Capture the cell that displays the provided text and extract its (X, Y) central coordinate. 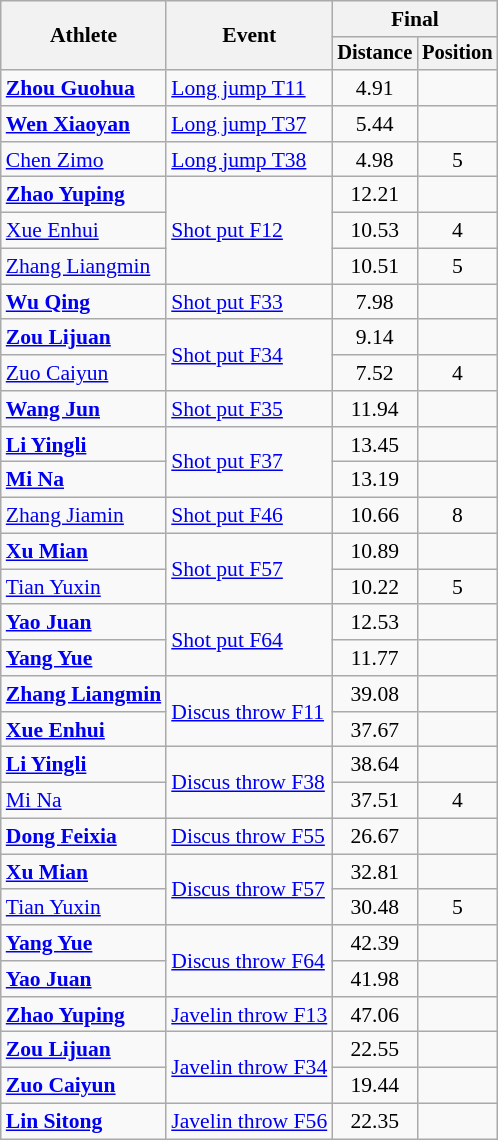
7.52 (374, 373)
4.91 (374, 88)
Javelin throw F34 (249, 1068)
Long jump T38 (249, 160)
38.64 (374, 765)
Zhang Jiamin (84, 516)
Wu Qing (84, 302)
Long jump T11 (249, 88)
Shot put F64 (249, 640)
39.08 (374, 694)
Discus throw F38 (249, 782)
10.53 (374, 231)
22.35 (374, 1122)
Distance (374, 54)
22.55 (374, 1050)
10.89 (374, 552)
26.67 (374, 837)
11.94 (374, 409)
10.66 (374, 516)
Discus throw F57 (249, 890)
11.77 (374, 658)
5.44 (374, 124)
Discus throw F11 (249, 712)
Javelin throw F13 (249, 1015)
Zhou Guohua (84, 88)
30.48 (374, 908)
Position (457, 54)
4.98 (374, 160)
Event (249, 36)
Athlete (84, 36)
8 (457, 516)
Javelin throw F56 (249, 1122)
37.67 (374, 730)
Chen Zimo (84, 160)
37.51 (374, 801)
12.21 (374, 195)
9.14 (374, 338)
47.06 (374, 1015)
Wen Xiaoyan (84, 124)
Shot put F12 (249, 230)
Final (414, 19)
Shot put F35 (249, 409)
Discus throw F55 (249, 837)
Discus throw F64 (249, 960)
10.51 (374, 267)
12.53 (374, 623)
10.22 (374, 587)
Long jump T37 (249, 124)
Shot put F34 (249, 356)
Shot put F57 (249, 570)
Shot put F33 (249, 302)
Shot put F37 (249, 462)
19.44 (374, 1086)
Dong Feixia (84, 837)
7.98 (374, 302)
41.98 (374, 979)
13.19 (374, 480)
Shot put F46 (249, 516)
32.81 (374, 872)
42.39 (374, 943)
13.45 (374, 445)
Wang Jun (84, 409)
Lin Sitong (84, 1122)
